Scan for the cell matching the given text and deliver its (X, Y) coordinate at center. 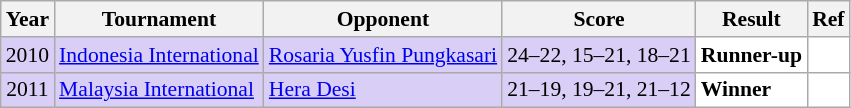
Score (599, 19)
2010 (28, 55)
21–19, 19–21, 21–12 (599, 90)
Winner (752, 90)
Hera Desi (383, 90)
Year (28, 19)
Opponent (383, 19)
Tournament (159, 19)
Rosaria Yusfin Pungkasari (383, 55)
2011 (28, 90)
Runner-up (752, 55)
Result (752, 19)
Ref (828, 19)
Malaysia International (159, 90)
24–22, 15–21, 18–21 (599, 55)
Indonesia International (159, 55)
